Return the (X, Y) coordinate for the center point of the cell that contains the specified text.  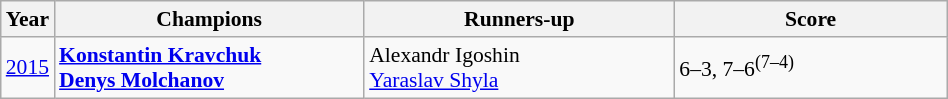
Alexandr Igoshin Yaraslav Shyla (519, 68)
Runners-up (519, 19)
2015 (28, 68)
Score (810, 19)
Konstantin Kravchuk Denys Molchanov (209, 68)
Year (28, 19)
6–3, 7–6(7–4) (810, 68)
Champions (209, 19)
